Determine the [X, Y] coordinate at the center of the cell enclosing the given text.  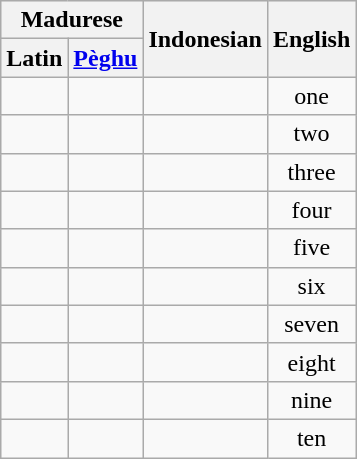
eight [311, 362]
Pèghu [106, 58]
one [311, 96]
six [311, 286]
Indonesian [205, 39]
English [311, 39]
four [311, 210]
Madurese [72, 20]
ten [311, 438]
nine [311, 400]
seven [311, 324]
five [311, 248]
two [311, 134]
three [311, 172]
Latin [34, 58]
